Provide the (X, Y) coordinate of the cell's center where the given text is located.  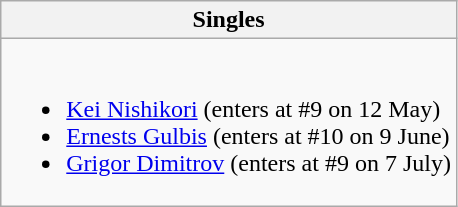
Singles (229, 20)
Kei Nishikori (enters at #9 on 12 May) Ernests Gulbis (enters at #10 on 9 June) Grigor Dimitrov (enters at #9 on 7 July) (229, 122)
